Output the (X, Y) coordinate of the center of the cell containing the given text.  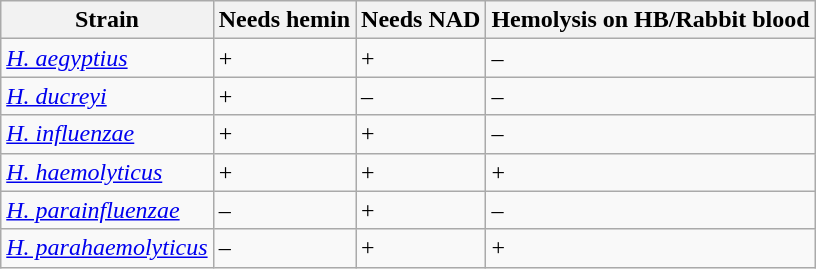
Needs NAD (421, 20)
H. ducreyi (107, 96)
Strain (107, 20)
H. parainfluenzae (107, 210)
H. parahaemolyticus (107, 248)
H. haemolyticus (107, 172)
H. influenzae (107, 134)
H. aegyptius (107, 58)
Hemolysis on HB/Rabbit blood (650, 20)
Needs hemin (284, 20)
